Output the (X, Y) coordinate of the center of the cell containing the given text.  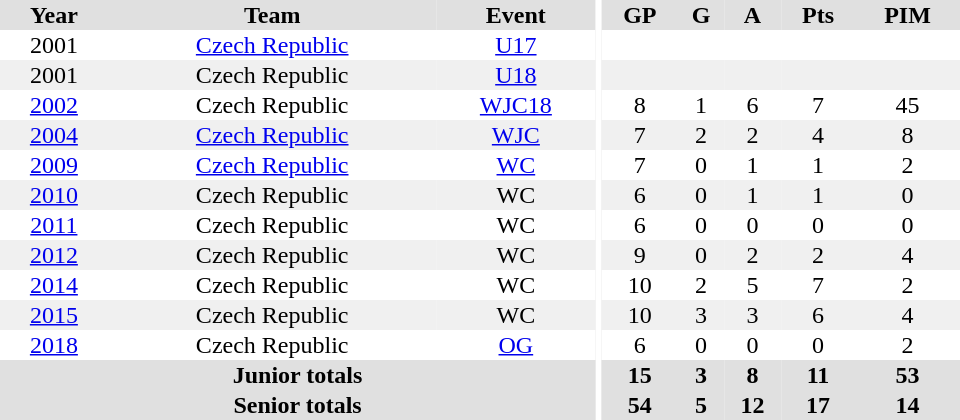
Year (54, 15)
15 (640, 375)
11 (818, 375)
17 (818, 405)
54 (640, 405)
Team (272, 15)
PIM (908, 15)
2009 (54, 165)
OG (516, 345)
14 (908, 405)
2011 (54, 225)
GP (640, 15)
2004 (54, 135)
45 (908, 105)
Senior totals (298, 405)
2018 (54, 345)
U18 (516, 75)
Pts (818, 15)
G (701, 15)
U17 (516, 45)
2010 (54, 195)
A (752, 15)
2002 (54, 105)
Event (516, 15)
2012 (54, 255)
53 (908, 375)
12 (752, 405)
WJC (516, 135)
Junior totals (298, 375)
2014 (54, 285)
9 (640, 255)
WJC18 (516, 105)
2015 (54, 315)
